Find where the given text appears and provide that cell's center as (X, Y) coordinate. 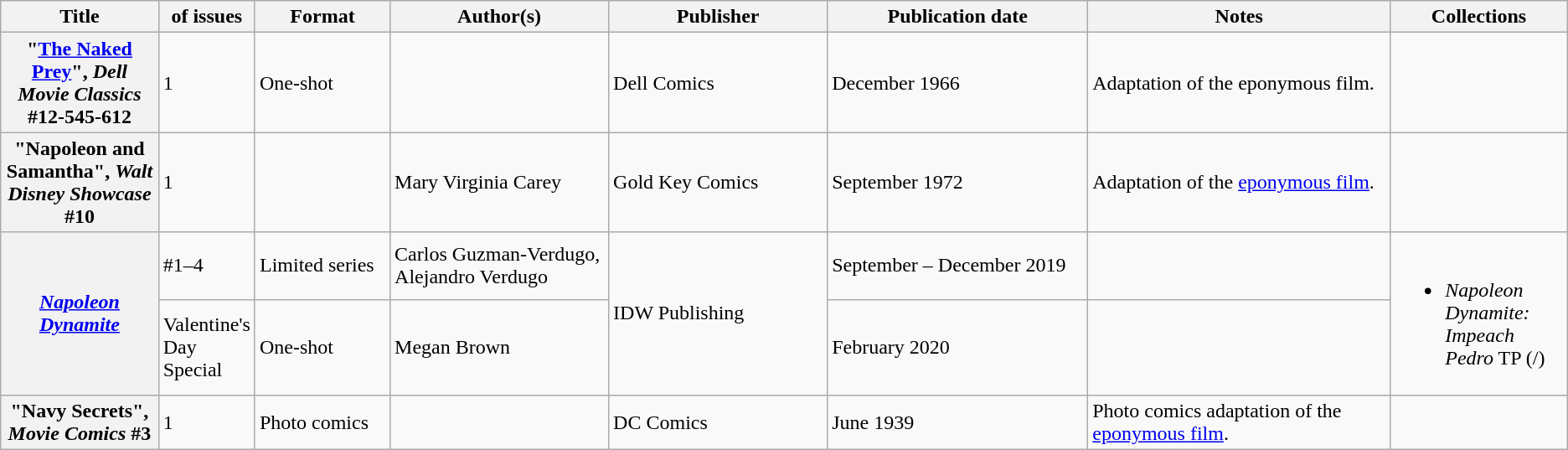
December 1966 (958, 82)
Napoleon Dynamite: Impeach Pedro TP (/) (1479, 313)
Title (80, 17)
Publication date (958, 17)
"The Naked Prey", Dell Movie Classics #12-545-612 (80, 82)
Limited series (322, 266)
Napoleon Dynamite (80, 313)
Notes (1240, 17)
DC Comics (719, 422)
"Navy Secrets", Movie Comics #3 (80, 422)
IDW Publishing (719, 313)
Photo comics adaptation of the eponymous film. (1240, 422)
of issues (206, 17)
Valentine's Day Special (206, 347)
February 2020 (958, 347)
Mary Virginia Carey (499, 183)
"Napoleon and Samantha", Walt Disney Showcase #10 (80, 183)
Megan Brown (499, 347)
June 1939 (958, 422)
Photo comics (322, 422)
#1–4 (206, 266)
September – December 2019 (958, 266)
Format (322, 17)
Carlos Guzman-Verdugo, Alejandro Verdugo (499, 266)
Collections (1479, 17)
Author(s) (499, 17)
Gold Key Comics (719, 183)
Publisher (719, 17)
Dell Comics (719, 82)
September 1972 (958, 183)
